Pinpoint the cell where the given text exists, returning its (x, y) midpoint coordinate. 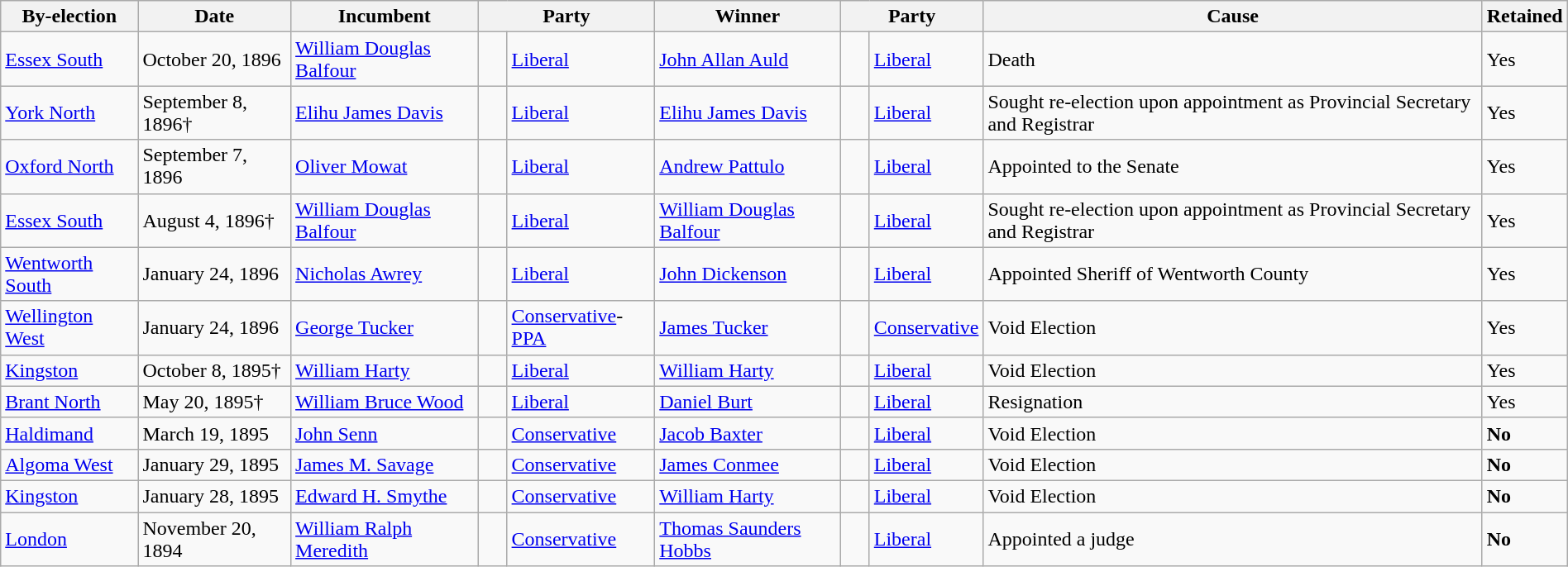
Andrew Pattulo (748, 167)
Appointed to the Senate (1232, 167)
Death (1232, 60)
John Dickenson (748, 274)
January 28, 1895 (215, 496)
January 29, 1895 (215, 465)
Wentworth South (69, 274)
Resignation (1232, 402)
York North (69, 112)
London (69, 539)
Brant North (69, 402)
John Senn (385, 433)
Daniel Burt (748, 402)
Nicholas Awrey (385, 274)
Oxford North (69, 167)
James Tucker (748, 327)
Haldimand (69, 433)
Wellington West (69, 327)
Oliver Mowat (385, 167)
May 20, 1895† (215, 402)
Thomas Saunders Hobbs (748, 539)
November 20, 1894 (215, 539)
Edward H. Smythe (385, 496)
September 7, 1896 (215, 167)
William Bruce Wood (385, 402)
William Ralph Meredith (385, 539)
By-election (69, 17)
Algoma West (69, 465)
Jacob Baxter (748, 433)
March 19, 1895 (215, 433)
George Tucker (385, 327)
August 4, 1896† (215, 220)
James M. Savage (385, 465)
James Conmee (748, 465)
Conservative-PPA (581, 327)
Winner (748, 17)
Cause (1232, 17)
Incumbent (385, 17)
Appointed Sheriff of Wentworth County (1232, 274)
October 20, 1896 (215, 60)
September 8, 1896† (215, 112)
Retained (1525, 17)
October 8, 1895† (215, 370)
Appointed a judge (1232, 539)
John Allan Auld (748, 60)
Date (215, 17)
